Scan for the cell matching the given text and deliver its (x, y) coordinate at center. 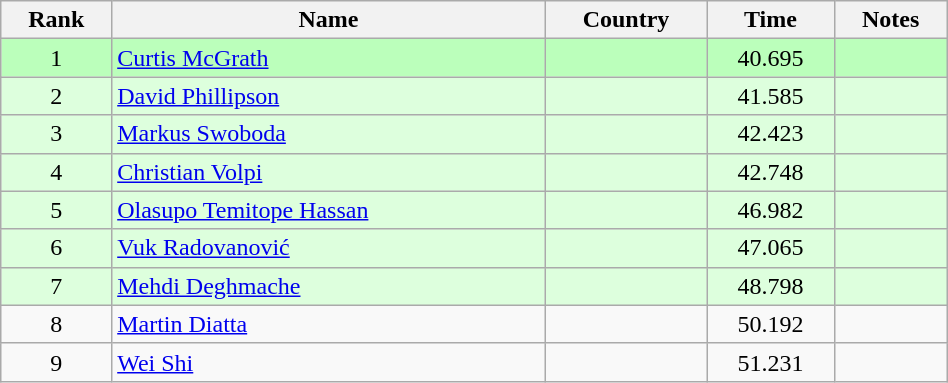
7 (56, 286)
Vuk Radovanović (329, 248)
David Phillipson (329, 96)
Name (329, 20)
51.231 (770, 362)
48.798 (770, 286)
Christian Volpi (329, 172)
Country (626, 20)
46.982 (770, 210)
Mehdi Deghmache (329, 286)
4 (56, 172)
Notes (890, 20)
Olasupo Temitope Hassan (329, 210)
Time (770, 20)
8 (56, 324)
42.423 (770, 134)
6 (56, 248)
5 (56, 210)
Martin Diatta (329, 324)
1 (56, 58)
Markus Swoboda (329, 134)
Rank (56, 20)
9 (56, 362)
2 (56, 96)
3 (56, 134)
Wei Shi (329, 362)
42.748 (770, 172)
Curtis McGrath (329, 58)
40.695 (770, 58)
50.192 (770, 324)
41.585 (770, 96)
47.065 (770, 248)
